Determine the [X, Y] coordinate at the center of the cell enclosing the given text.  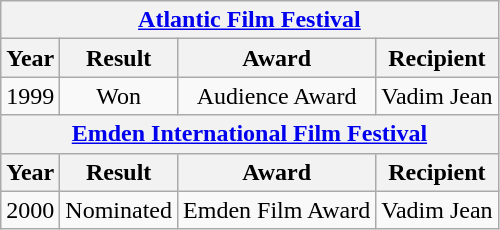
Nominated [119, 210]
Emden Film Award [277, 210]
Won [119, 96]
2000 [30, 210]
Atlantic Film Festival [250, 20]
Audience Award [277, 96]
1999 [30, 96]
Emden International Film Festival [250, 134]
